Capture the cell that displays the provided text and extract its (X, Y) central coordinate. 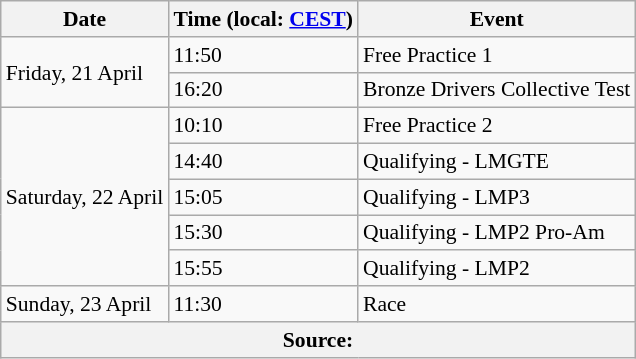
Source: (318, 340)
Race (496, 304)
16:20 (263, 90)
Friday, 21 April (85, 72)
15:55 (263, 269)
11:50 (263, 55)
Free Practice 1 (496, 55)
Free Practice 2 (496, 126)
Qualifying - LMP2 Pro-Am (496, 233)
15:30 (263, 233)
Bronze Drivers Collective Test (496, 90)
15:05 (263, 197)
Sunday, 23 April (85, 304)
10:10 (263, 126)
Qualifying - LMGTE (496, 162)
Saturday, 22 April (85, 197)
Event (496, 19)
Date (85, 19)
14:40 (263, 162)
Qualifying - LMP2 (496, 269)
11:30 (263, 304)
Time (local: CEST) (263, 19)
Qualifying - LMP3 (496, 197)
